Locate the cell with the specified text and output its [X, Y] center coordinate. 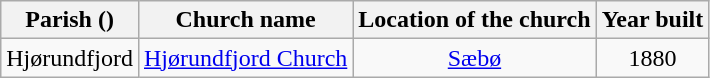
Location of the church [474, 20]
Parish () [70, 20]
Year built [652, 20]
Hjørundfjord Church [245, 58]
1880 [652, 58]
Sæbø [474, 58]
Church name [245, 20]
Hjørundfjord [70, 58]
